Return [X, Y] of the center of cell containing provided text 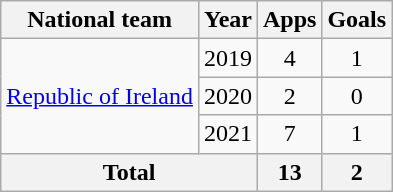
13 [289, 172]
0 [357, 96]
Apps [289, 20]
4 [289, 58]
Total [130, 172]
Republic of Ireland [100, 96]
2020 [228, 96]
Year [228, 20]
2021 [228, 134]
2019 [228, 58]
7 [289, 134]
National team [100, 20]
Goals [357, 20]
